Locate the cell with the specified text and output its (X, Y) center coordinate. 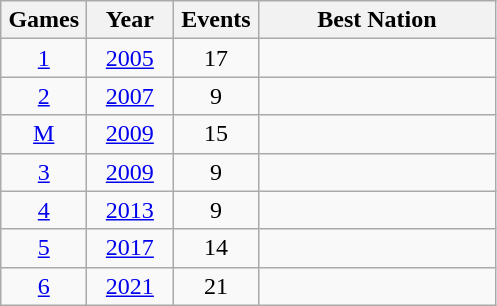
2017 (130, 248)
3 (44, 172)
2021 (130, 286)
5 (44, 248)
Year (130, 20)
1 (44, 58)
17 (216, 58)
2005 (130, 58)
14 (216, 248)
Events (216, 20)
Games (44, 20)
2007 (130, 96)
Best Nation (377, 20)
21 (216, 286)
M (44, 134)
2 (44, 96)
2013 (130, 210)
4 (44, 210)
6 (44, 286)
15 (216, 134)
